Extract the (x, y) coordinate from the center of the cell holding the provided text.  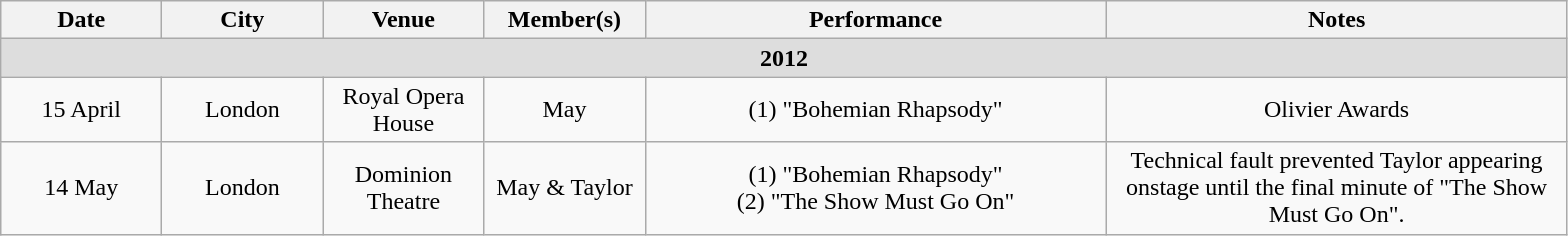
Performance (876, 20)
Olivier Awards (1336, 110)
Dominion Theatre (404, 188)
14 May (82, 188)
May (564, 110)
(1) "Bohemian Rhapsody" (876, 110)
15 April (82, 110)
City (242, 20)
Venue (404, 20)
Notes (1336, 20)
2012 (784, 58)
May & Taylor (564, 188)
(1) "Bohemian Rhapsody" (2) "The Show Must Go On" (876, 188)
Royal Opera House (404, 110)
Member(s) (564, 20)
Technical fault prevented Taylor appearing onstage until the final minute of "The Show Must Go On". (1336, 188)
Date (82, 20)
